Return the [X, Y] coordinate for the center point of the cell that contains the specified text.  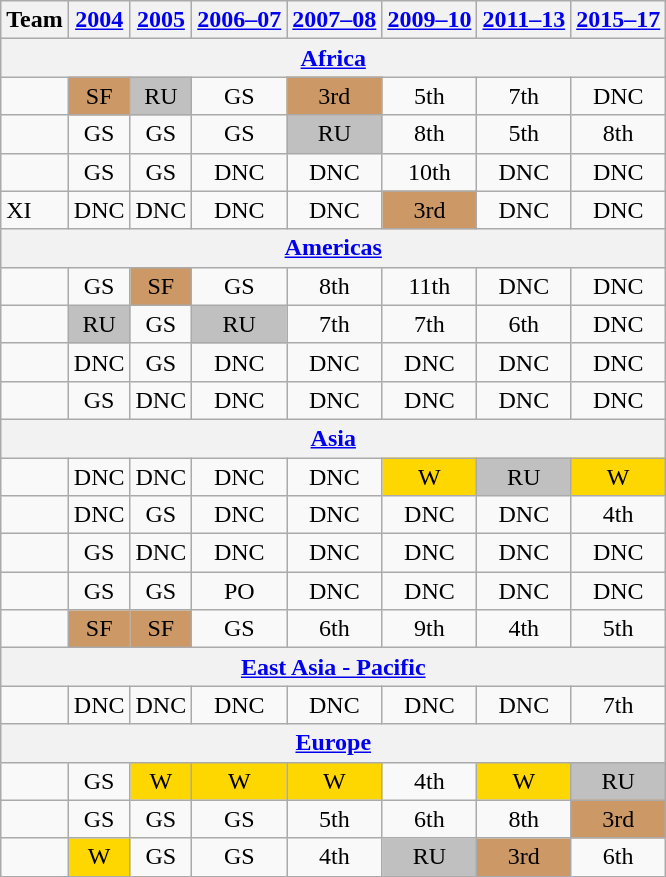
East Asia - Pacific [334, 667]
PO [240, 591]
2011–13 [524, 20]
2007–08 [334, 20]
Europe [334, 743]
Africa [334, 58]
2005 [161, 20]
Team [35, 20]
11th [430, 286]
2015–17 [618, 20]
9th [430, 629]
XI [35, 210]
2004 [99, 20]
10th [430, 172]
2009–10 [430, 20]
Asia [334, 438]
Americas [334, 248]
2006–07 [240, 20]
